Detect which cell encompasses the target text, then output its [x, y] center coordinate. 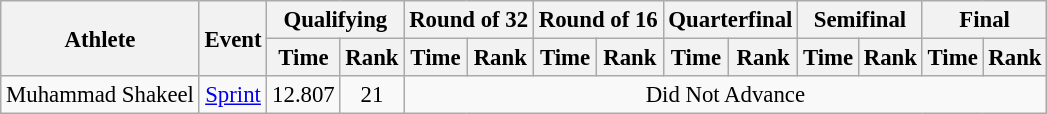
Quarterfinal [730, 20]
Sprint [233, 95]
Event [233, 38]
Muhammad Shakeel [100, 95]
Round of 32 [469, 20]
Qualifying [336, 20]
Athlete [100, 38]
Did Not Advance [726, 95]
Round of 16 [598, 20]
Semifinal [860, 20]
12.807 [304, 95]
21 [372, 95]
Final [984, 20]
